Detect which cell encompasses the target text, then output its [X, Y] center coordinate. 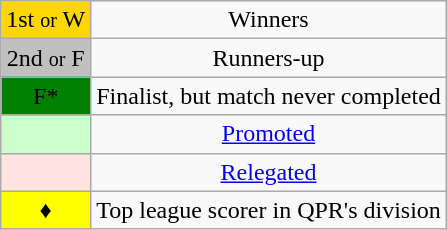
Promoted [269, 134]
2nd or F [46, 58]
Runners-up [269, 58]
♦ [46, 210]
F* [46, 96]
Relegated [269, 172]
Finalist, but match never completed [269, 96]
Top league scorer in QPR's division [269, 210]
Winners [269, 20]
1st or W [46, 20]
